For the text-containing cell, return its midpoint in (x, y) coordinate format. 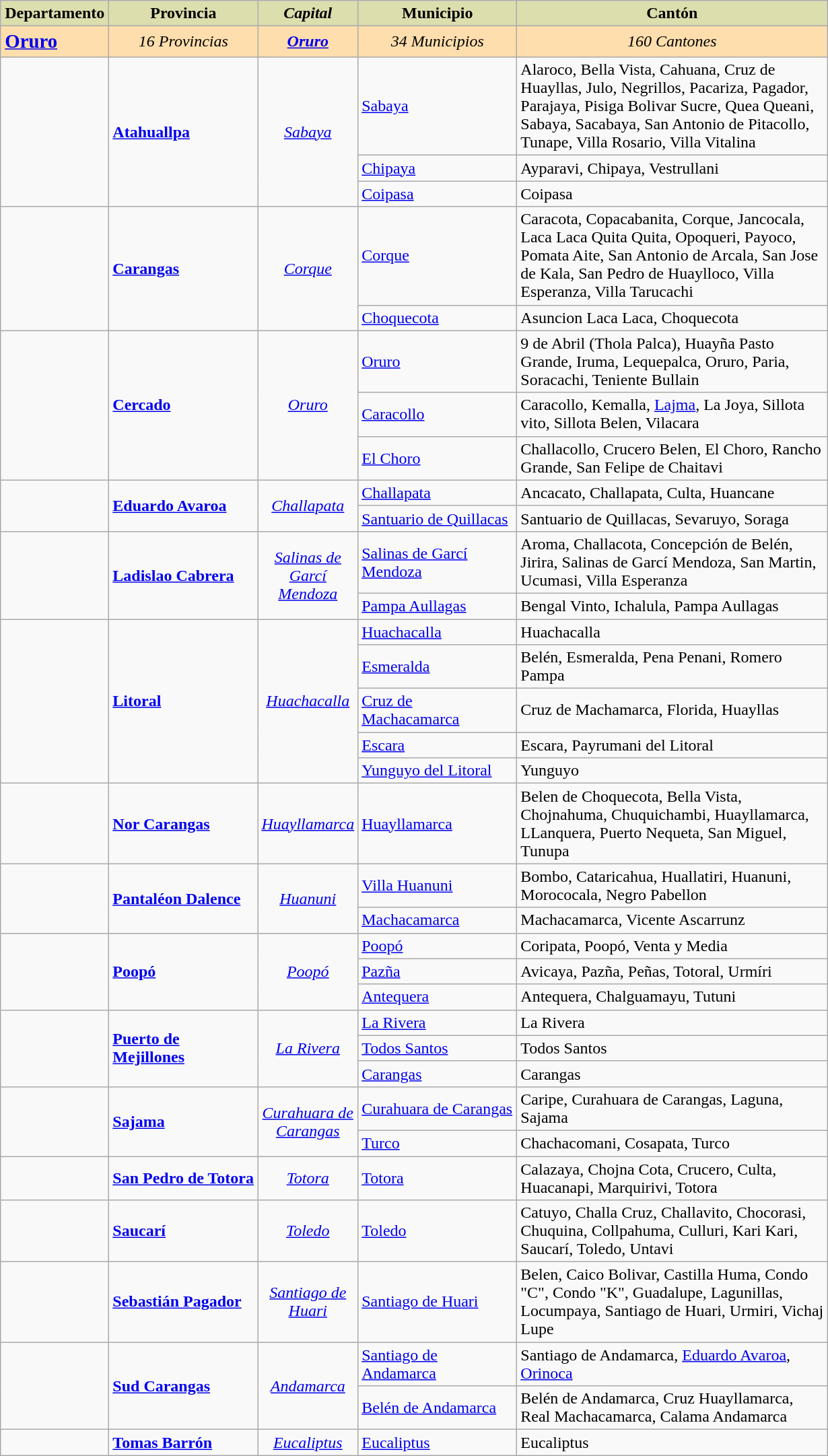
Antequera, Chalguamayu, Tutuni (672, 997)
Cruz de Machacamarca (438, 711)
Caripe, Curahuara de Carangas, Laguna, Sajama (672, 1108)
Aroma, Challacota, Concepción de Belén, Jirira, Salinas de Garcí Mendoza, San Martin, Ucumasi, Villa Esperanza (672, 562)
Departamento (55, 13)
Cantón (672, 13)
Santiago de Andamarca (438, 1364)
Huanuni (308, 898)
Andamarca (308, 1386)
Yunguyo (672, 771)
Yunguyo del Litoral (438, 771)
Saucarí (183, 1231)
Pazña (438, 971)
Escara (438, 745)
Belén, Esmeralda, Pena Penani, Romero Pampa (672, 666)
Santiago de Andamarca, Eduardo Avaroa, Orinoca (672, 1364)
Litoral (183, 701)
Belen de Choquecota, Bella Vista, Chojnahuma, Chuquichambi, Huayllamarca, LLanquera, Puerto Nequeta, San Miguel, Tunupa (672, 824)
Chachacomani, Cosapata, Turco (672, 1143)
Capital (308, 13)
Belen, Caico Bolivar, Castilla Huma, Condo "C", Condo "K", Guadalupe, Lagunillas, Locumpaya, Santiago de Huari, Urmiri, Vichaj Lupe (672, 1302)
Caracollo (438, 415)
El Choro (438, 458)
Challacollo, Crucero Belen, El Choro, Rancho Grande, San Felipe de Chaitavi (672, 458)
Nor Carangas (183, 824)
San Pedro de Totora (183, 1178)
Asuncion Laca Laca, Choquecota (672, 318)
Machacamarca (438, 920)
16 Provincias (183, 42)
Avicaya, Pazña, Peñas, Totoral, Urmíri (672, 971)
Bombo, Cataricahua, Huallatiri, Huanuni, Morococala, Negro Pabellon (672, 886)
Ladislao Cabrera (183, 575)
Bengal Vinto, Ichalula, Pampa Aullagas (672, 606)
Sud Carangas (183, 1386)
Pampa Aullagas (438, 606)
Escara, Payrumani del Litoral (672, 745)
Eduardo Avaroa (183, 506)
Cruz de Machamarca, Florida, Huayllas (672, 711)
Coripata, Poopó, Venta y Media (672, 946)
Calazaya, Chojna Cota, Crucero, Culta, Huacanapi, Marquirivi, Totora (672, 1178)
Turco (438, 1143)
Catuyo, Challa Cruz, Challavito, Chocorasi, Chuquina, Collpahuma, Culluri, Kari Kari, Saucarí, Toledo, Untavi (672, 1231)
Atahuallpa (183, 132)
Santuario de Quillacas (438, 518)
Ayparavi, Chipaya, Vestrullani (672, 168)
Choquecota (438, 318)
Cercado (183, 405)
Caracollo, Kemalla, Lajma, La Joya, Sillota vito, Sillota Belen, Vilacara (672, 415)
Santuario de Quillacas, Sevaruyo, Soraga (672, 518)
9 de Abril (Thola Palca), Huayña Pasto Grande, Iruma, Lequepalca, Oruro, Paria, Soracachi, Teniente Bullain (672, 361)
Tomas Barrón (183, 1443)
160 Cantones (672, 42)
Sajama (183, 1121)
Ancacato, Challapata, Culta, Huancane (672, 493)
Belén de Andamarca (438, 1408)
Municipio (438, 13)
Provincia (183, 13)
Belén de Andamarca, Cruz Huayllamarca, Real Machacamarca, Calama Andamarca (672, 1408)
Pantaléon Dalence (183, 898)
34 Municipios (438, 42)
Puerto de Mejillones (183, 1048)
Sebastián Pagador (183, 1302)
Esmeralda (438, 666)
Antequera (438, 997)
Machacamarca, Vicente Ascarrunz (672, 920)
Villa Huanuni (438, 886)
Chipaya (438, 168)
